Detect which cell encompasses the target text, then output its [X, Y] center coordinate. 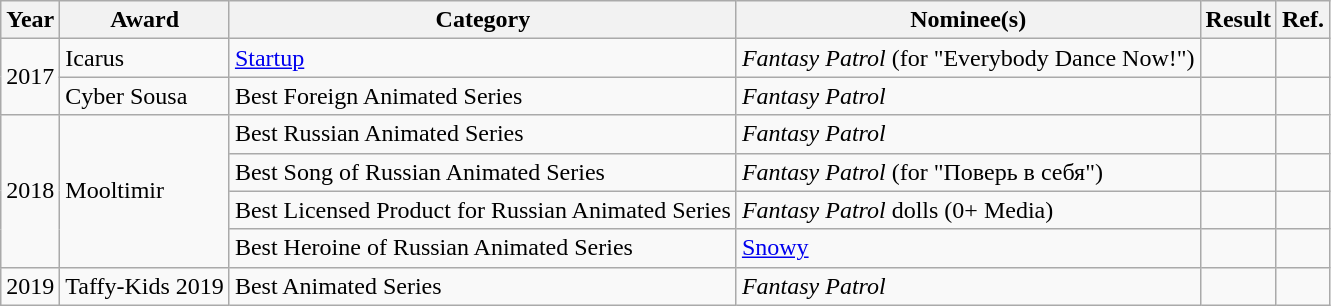
Year [30, 20]
Mooltimir [145, 191]
Startup [482, 58]
Ref. [1302, 20]
Best Animated Series [482, 286]
Snowy [968, 248]
2018 [30, 191]
2019 [30, 286]
Best Russian Animated Series [482, 134]
Fantasy Patrol dolls (0+ Media) [968, 210]
2017 [30, 77]
Fantasy Patrol (for "Поверь в себя") [968, 172]
Best Heroine of Russian Animated Series [482, 248]
Best Foreign Animated Series [482, 96]
Fantasy Patrol (for "Everybody Dance Now!") [968, 58]
Taffy-Kids 2019 [145, 286]
Best Song of Russian Animated Series [482, 172]
Award [145, 20]
Best Licensed Product for Russian Animated Series [482, 210]
Category [482, 20]
Result [1238, 20]
Cyber Sousa [145, 96]
Nominee(s) [968, 20]
Icarus [145, 58]
